Capture the cell that displays the provided text and extract its (X, Y) central coordinate. 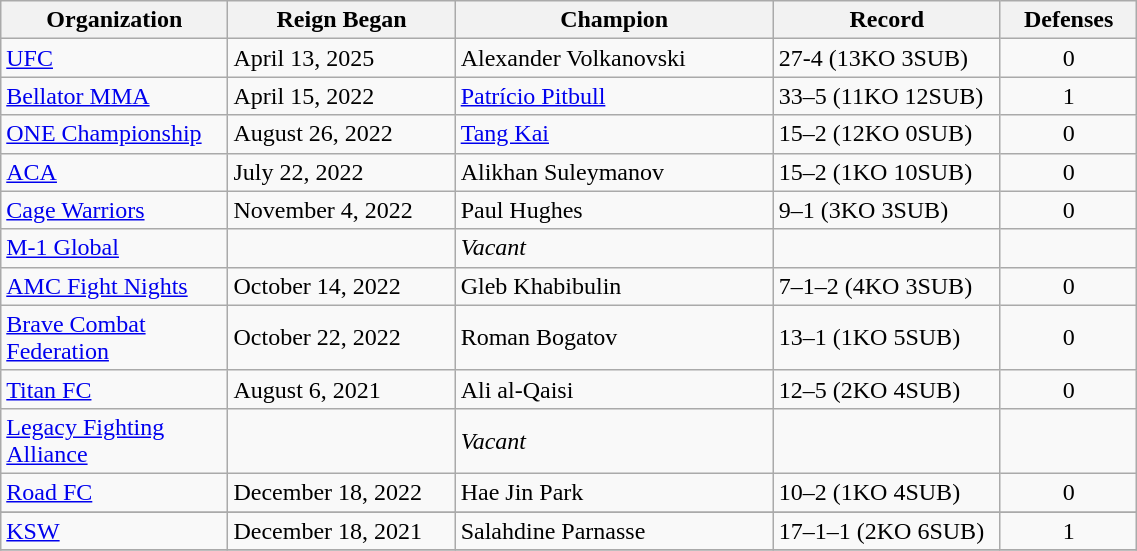
July 22, 2022 (342, 172)
Hae Jin Park (614, 492)
12–5 (2KO 4SUB) (886, 389)
Organization (114, 20)
Defenses (1068, 20)
ONE Championship (114, 134)
Gleb Khabibulin (614, 286)
October 14, 2022 (342, 286)
10–2 (1KO 4SUB) (886, 492)
Titan FC (114, 389)
Alikhan Suleymanov (614, 172)
Champion (614, 20)
April 15, 2022 (342, 96)
Roman Bogatov (614, 338)
November 4, 2022 (342, 210)
Patrício Pitbull (614, 96)
August 26, 2022 (342, 134)
Bellator MMA (114, 96)
Alexander Volkanovski (614, 58)
M-1 Global (114, 248)
December 18, 2021 (342, 531)
Road FC (114, 492)
Legacy Fighting Alliance (114, 440)
17–1–1 (2KO 6SUB) (886, 531)
Reign Began (342, 20)
13–1 (1KO 5SUB) (886, 338)
AMC Fight Nights (114, 286)
Paul Hughes (614, 210)
ACA (114, 172)
December 18, 2022 (342, 492)
UFC (114, 58)
Ali al-Qaisi (614, 389)
Cage Warriors (114, 210)
27-4 (13KO 3SUB) (886, 58)
KSW (114, 531)
7–1–2 (4KO 3SUB) (886, 286)
October 22, 2022 (342, 338)
Tang Kai (614, 134)
9–1 (3KO 3SUB) (886, 210)
August 6, 2021 (342, 389)
Record (886, 20)
15–2 (12KO 0SUB) (886, 134)
33–5 (11KO 12SUB) (886, 96)
Brave Combat Federation (114, 338)
April 13, 2025 (342, 58)
15–2 (1KO 10SUB) (886, 172)
Salahdine Parnasse (614, 531)
